Search for the cell housing the specified text and yield its [X, Y] center coordinate. 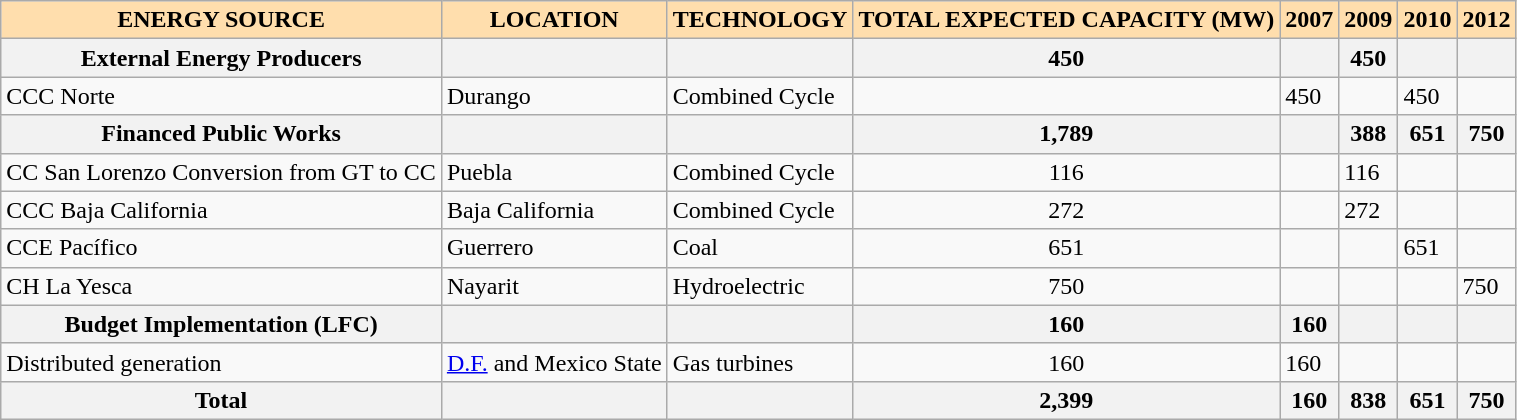
Guerrero [554, 248]
LOCATION [554, 20]
Coal [760, 248]
Gas turbines [760, 362]
TOTAL EXPECTED CAPACITY (MW) [1066, 20]
Total [222, 400]
CCC Baja California [222, 210]
External Energy Producers [222, 58]
1,789 [1066, 134]
2007 [1310, 20]
Puebla [554, 172]
2010 [1428, 20]
Budget Implementation (LFC) [222, 324]
CCC Norte [222, 96]
D.F. and Mexico State [554, 362]
2012 [1486, 20]
ENERGY SOURCE [222, 20]
TECHNOLOGY [760, 20]
Distributed generation [222, 362]
CC San Lorenzo Conversion from GT to CC [222, 172]
2,399 [1066, 400]
Nayarit [554, 286]
838 [1368, 400]
Durango [554, 96]
2009 [1368, 20]
Hydroelectric [760, 286]
388 [1368, 134]
Financed Public Works [222, 134]
Baja California [554, 210]
CCE Pacífico [222, 248]
CH La Yesca [222, 286]
